Return [X, Y] of the center of cell containing provided text 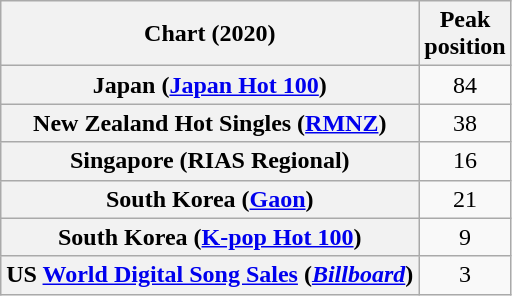
Chart (2020) [210, 34]
3 [465, 275]
New Zealand Hot Singles (RMNZ) [210, 123]
Singapore (RIAS Regional) [210, 161]
South Korea (K-pop Hot 100) [210, 237]
Japan (Japan Hot 100) [210, 85]
21 [465, 199]
9 [465, 237]
South Korea (Gaon) [210, 199]
Peakposition [465, 34]
84 [465, 85]
16 [465, 161]
US World Digital Song Sales (Billboard) [210, 275]
38 [465, 123]
